Identify which cell holds the provided text, then report its (X, Y) central coordinate. 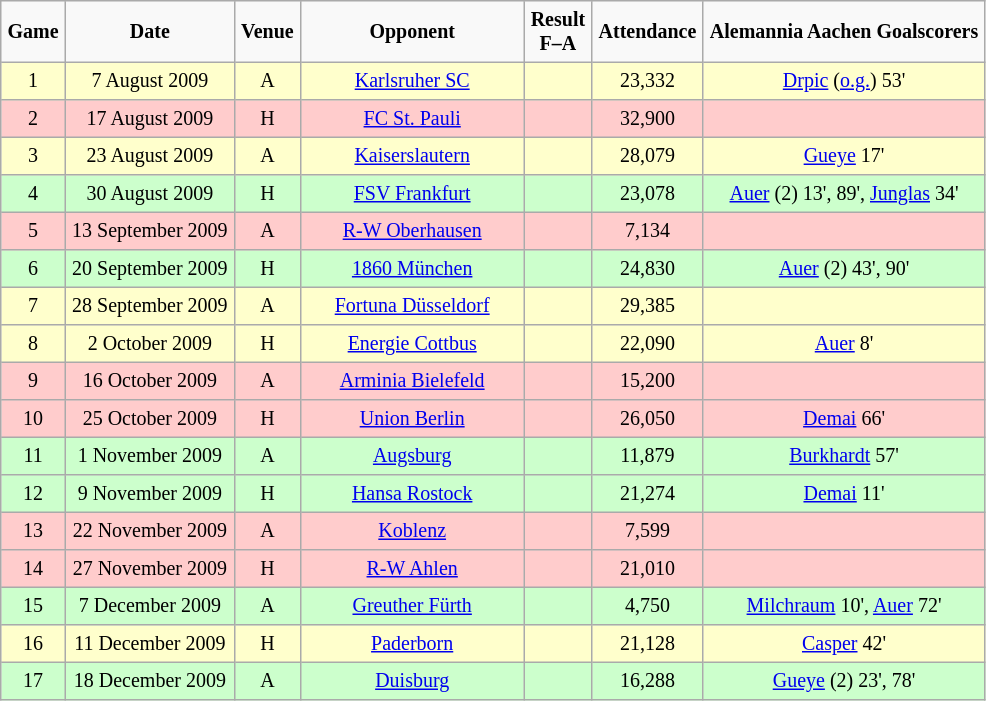
Gueye 17' (844, 156)
14 (34, 569)
Greuther Fürth (412, 606)
1 November 2009 (150, 456)
Karlsruher SC (412, 81)
7 (34, 306)
Kaiserslautern (412, 156)
8 (34, 344)
Gueye (2) 23', 78' (844, 681)
24,830 (648, 269)
21,010 (648, 569)
5 (34, 231)
22 November 2009 (150, 531)
4 (34, 194)
2 October 2009 (150, 344)
6 (34, 269)
26,050 (648, 419)
Date (150, 32)
7,599 (648, 531)
Paderborn (412, 644)
9 November 2009 (150, 494)
FSV Frankfurt (412, 194)
R-W Oberhausen (412, 231)
2 (34, 119)
FC St. Pauli (412, 119)
7,134 (648, 231)
28,079 (648, 156)
Demai 66' (844, 419)
25 October 2009 (150, 419)
Auer 8' (844, 344)
30 August 2009 (150, 194)
Fortuna Düsseldorf (412, 306)
Duisburg (412, 681)
4,750 (648, 606)
1860 München (412, 269)
13 September 2009 (150, 231)
Arminia Bielefeld (412, 381)
Venue (267, 32)
Milchraum 10', Auer 72' (844, 606)
27 November 2009 (150, 569)
Attendance (648, 32)
Auer (2) 13', 89', Junglas 34' (844, 194)
18 December 2009 (150, 681)
Alemannia Aachen Goalscorers (844, 32)
22,090 (648, 344)
23,078 (648, 194)
Energie Cottbus (412, 344)
Game (34, 32)
17 (34, 681)
7 August 2009 (150, 81)
28 September 2009 (150, 306)
3 (34, 156)
23 August 2009 (150, 156)
ResultF–A (558, 32)
23,332 (648, 81)
Koblenz (412, 531)
Hansa Rostock (412, 494)
20 September 2009 (150, 269)
Burkhardt 57' (844, 456)
Opponent (412, 32)
16 October 2009 (150, 381)
16,288 (648, 681)
1 (34, 81)
16 (34, 644)
Demai 11' (844, 494)
11,879 (648, 456)
11 (34, 456)
11 December 2009 (150, 644)
15 (34, 606)
15,200 (648, 381)
Union Berlin (412, 419)
Augsburg (412, 456)
12 (34, 494)
32,900 (648, 119)
Drpic (o.g.) 53' (844, 81)
21,274 (648, 494)
21,128 (648, 644)
29,385 (648, 306)
13 (34, 531)
9 (34, 381)
17 August 2009 (150, 119)
7 December 2009 (150, 606)
R-W Ahlen (412, 569)
Auer (2) 43', 90' (844, 269)
10 (34, 419)
Casper 42' (844, 644)
